For the text-containing cell, return its midpoint in [X, Y] coordinate format. 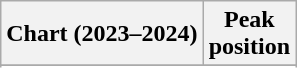
Peakposition [249, 34]
Chart (2023–2024) [102, 34]
